Identify which cell holds the provided text, then report its [X, Y] central coordinate. 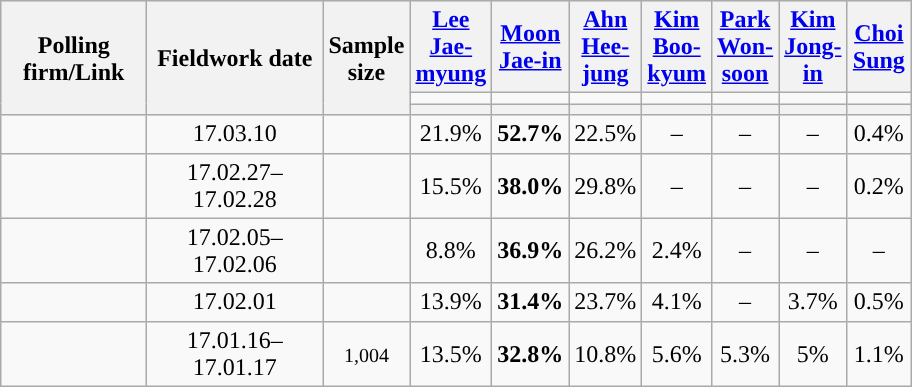
3.7% [813, 302]
31.4% [530, 302]
0.5% [879, 302]
8.8% [451, 250]
52.7% [530, 134]
5.3% [746, 354]
0.4% [879, 134]
1.1% [879, 354]
13.9% [451, 302]
21.9% [451, 134]
32.8% [530, 354]
Fieldwork date [235, 58]
5% [813, 354]
26.2% [606, 250]
17.02.27–17.02.28 [235, 186]
36.9% [530, 250]
17.02.01 [235, 302]
15.5% [451, 186]
1,004 [366, 354]
29.8% [606, 186]
Polling firm/Link [74, 58]
0.2% [879, 186]
Choi Sung [879, 47]
Samplesize [366, 58]
4.1% [677, 302]
38.0% [530, 186]
23.7% [606, 302]
17.03.10 [235, 134]
10.8% [606, 354]
Moon Jae-in [530, 47]
2.4% [677, 250]
5.6% [677, 354]
Lee Jae-myung [451, 47]
Park Won-soon [746, 47]
17.02.05–17.02.06 [235, 250]
13.5% [451, 354]
17.01.16–17.01.17 [235, 354]
Ahn Hee-jung [606, 47]
Kim Jong-in [813, 47]
22.5% [606, 134]
Kim Boo-kyum [677, 47]
